Determine the [x, y] coordinate at the center of the cell enclosing the given text.  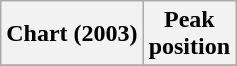
Chart (2003) [72, 34]
Peakposition [189, 34]
